Provide the [x, y] coordinate of the cell's center where the given text is located.  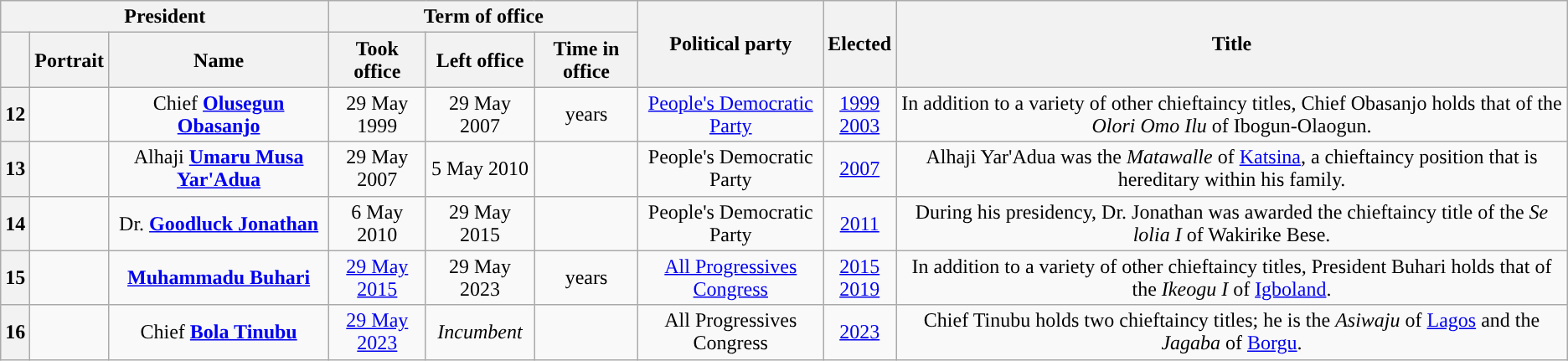
Left office [480, 60]
2007 [859, 169]
15 [15, 278]
Muhammadu Buhari [218, 278]
Portrait [70, 60]
29 May 1999 [377, 114]
Name [218, 60]
19992003 [859, 114]
13 [15, 169]
President [165, 17]
2023 [859, 332]
Time in office [586, 60]
Chief Tinubu holds two chieftaincy titles; he is the Asiwaju of Lagos and the Jagaba of Borgu. [1232, 332]
Alhaji Yar'Adua was the Matawalle of Katsina, a chieftaincy position that is hereditary within his family. [1232, 169]
Dr. Goodluck Jonathan [218, 223]
5 May 2010 [480, 169]
20152019 [859, 278]
Incumbent [480, 332]
Term of office [484, 17]
2011 [859, 223]
Alhaji Umaru Musa Yar'Adua [218, 169]
14 [15, 223]
Chief Bola Tinubu [218, 332]
In addition to a variety of other chieftaincy titles, President Buhari holds that of the Ikeogu I of Igboland. [1232, 278]
During his presidency, Dr. Jonathan was awarded the chieftaincy title of the Se lolia I of Wakirike Bese. [1232, 223]
In addition to a variety of other chieftaincy titles, Chief Obasanjo holds that of the Olori Omo Ilu of Ibogun-Olaogun. [1232, 114]
Title [1232, 44]
6 May 2010 [377, 223]
16 [15, 332]
12 [15, 114]
Chief Olusegun Obasanjo [218, 114]
Political party [730, 44]
Took office [377, 60]
Elected [859, 44]
